Identify which cell holds the provided text, then report its [X, Y] central coordinate. 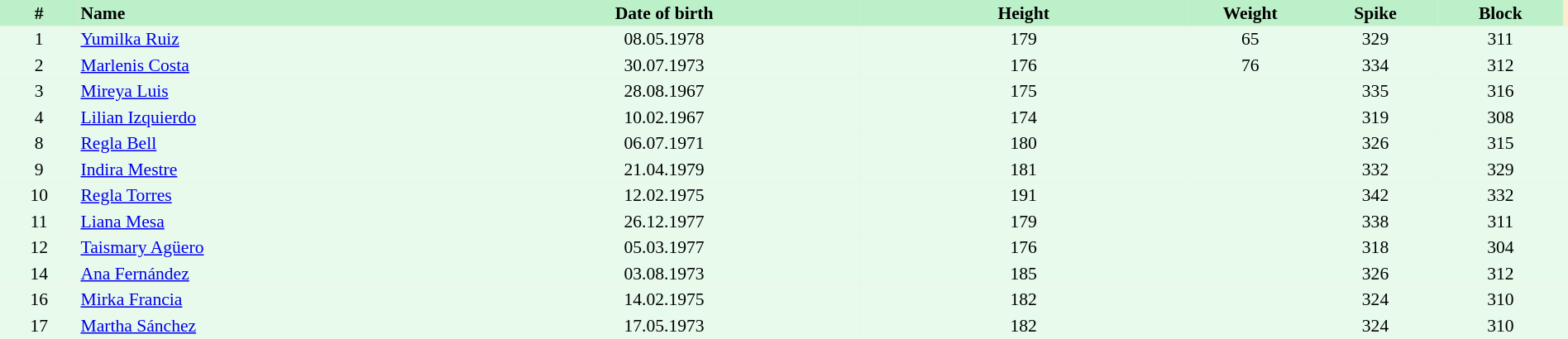
Liana Mesa [273, 222]
12.02.1975 [664, 195]
03.08.1973 [664, 274]
Lilian Izquierdo [273, 117]
4 [39, 117]
21.04.1979 [664, 169]
Block [1500, 13]
12 [39, 248]
Taismary Agüero [273, 248]
191 [1024, 195]
9 [39, 169]
1 [39, 40]
174 [1024, 117]
338 [1374, 222]
318 [1374, 248]
181 [1024, 169]
11 [39, 222]
Weight [1250, 13]
Martha Sánchez [273, 326]
76 [1250, 65]
316 [1500, 91]
Regla Bell [273, 144]
180 [1024, 144]
175 [1024, 91]
# [39, 13]
Name [273, 13]
10 [39, 195]
65 [1250, 40]
Indira Mestre [273, 169]
16 [39, 299]
08.05.1978 [664, 40]
Marlenis Costa [273, 65]
2 [39, 65]
05.03.1977 [664, 248]
334 [1374, 65]
17 [39, 326]
14.02.1975 [664, 299]
Date of birth [664, 13]
319 [1374, 117]
30.07.1973 [664, 65]
06.07.1971 [664, 144]
17.05.1973 [664, 326]
308 [1500, 117]
26.12.1977 [664, 222]
8 [39, 144]
Spike [1374, 13]
304 [1500, 248]
Regla Torres [273, 195]
Ana Fernández [273, 274]
Mirka Francia [273, 299]
Height [1024, 13]
185 [1024, 274]
3 [39, 91]
28.08.1967 [664, 91]
335 [1374, 91]
315 [1500, 144]
342 [1374, 195]
Yumilka Ruiz [273, 40]
14 [39, 274]
10.02.1967 [664, 117]
Mireya Luis [273, 91]
